Return [X, Y] of the center of cell containing provided text 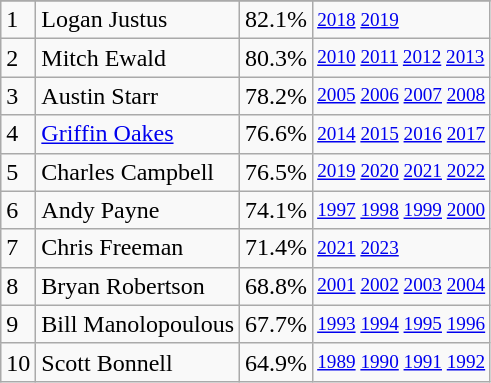
2021 2023 [402, 248]
2010 2011 2012 2013 [402, 58]
78.2% [276, 96]
Andy Payne [138, 210]
2005 2006 2007 2008 [402, 96]
67.7% [276, 324]
2019 2020 2021 2022 [402, 172]
80.3% [276, 58]
Scott Bonnell [138, 362]
82.1% [276, 20]
2 [18, 58]
4 [18, 134]
9 [18, 324]
5 [18, 172]
Charles Campbell [138, 172]
8 [18, 286]
6 [18, 210]
64.9% [276, 362]
Mitch Ewald [138, 58]
74.1% [276, 210]
1 [18, 20]
1989 1990 1991 1992 [402, 362]
1993 1994 1995 1996 [402, 324]
68.8% [276, 286]
2014 2015 2016 2017 [402, 134]
71.4% [276, 248]
Austin Starr [138, 96]
Bill Manolopoulous [138, 324]
1997 1998 1999 2000 [402, 210]
2018 2019 [402, 20]
76.6% [276, 134]
7 [18, 248]
Bryan Robertson [138, 286]
3 [18, 96]
Chris Freeman [138, 248]
Griffin Oakes [138, 134]
2001 2002 2003 2004 [402, 286]
10 [18, 362]
76.5% [276, 172]
Logan Justus [138, 20]
